Determine the (x, y) coordinate at the center of the cell enclosing the given text.  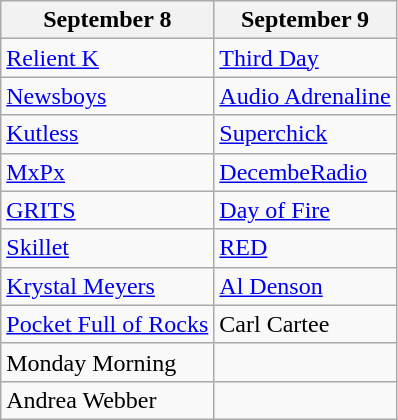
GRITS (108, 210)
Kutless (108, 134)
MxPx (108, 172)
Day of Fire (305, 210)
September 9 (305, 20)
Carl Cartee (305, 324)
Monday Morning (108, 362)
September 8 (108, 20)
Andrea Webber (108, 400)
Al Denson (305, 286)
Audio Adrenaline (305, 96)
Third Day (305, 58)
Relient K (108, 58)
Superchick (305, 134)
Skillet (108, 248)
RED (305, 248)
DecembeRadio (305, 172)
Pocket Full of Rocks (108, 324)
Krystal Meyers (108, 286)
Newsboys (108, 96)
